Scan for the cell matching the given text and deliver its (X, Y) coordinate at center. 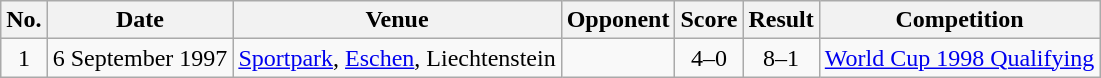
Venue (397, 20)
4–0 (709, 58)
Competition (959, 20)
6 September 1997 (140, 58)
1 (24, 58)
Date (140, 20)
Score (709, 20)
World Cup 1998 Qualifying (959, 58)
Sportpark, Eschen, Liechtenstein (397, 58)
No. (24, 20)
Opponent (618, 20)
Result (781, 20)
8–1 (781, 58)
